Return the [x, y] coordinate for the center point of the cell that contains the specified text.  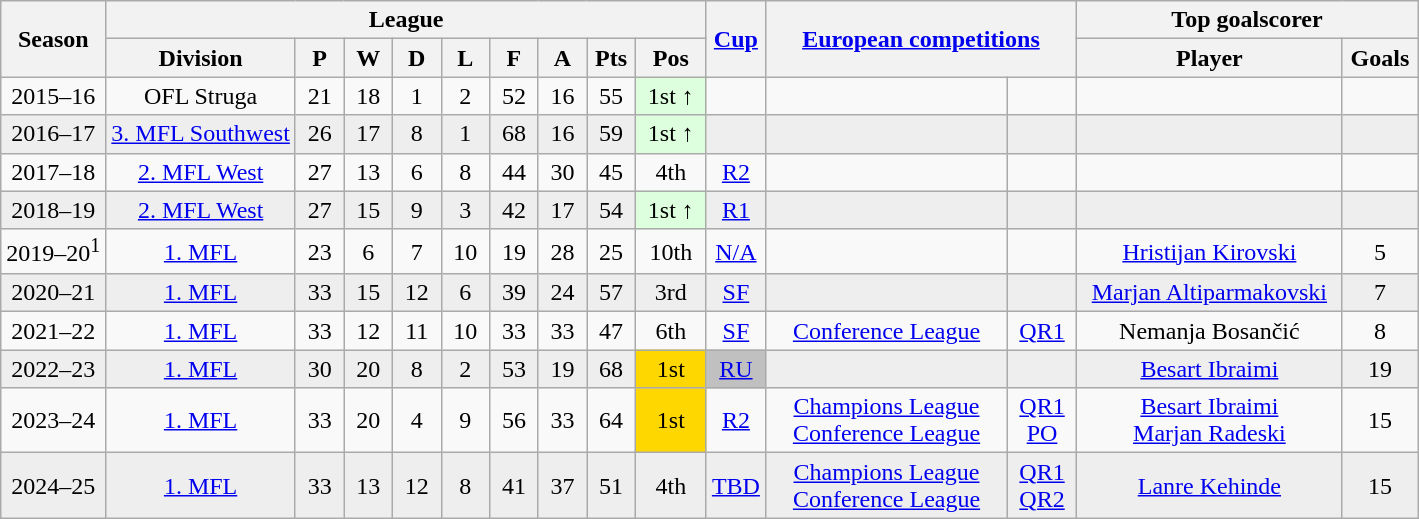
A [562, 58]
2019–201 [54, 252]
57 [612, 293]
4 [416, 420]
Goals [1380, 58]
P [320, 58]
24 [562, 293]
D [416, 58]
RU [736, 369]
55 [612, 96]
European competitions [920, 39]
Season [54, 39]
2016–17 [54, 134]
Pts [612, 58]
2023–24 [54, 420]
Besart Ibraimi [1209, 369]
51 [612, 486]
Hristijan Kirovski [1209, 252]
39 [514, 293]
2024–25 [54, 486]
W [368, 58]
23 [320, 252]
R1 [736, 210]
64 [612, 420]
2018–19 [54, 210]
2020–21 [54, 293]
37 [562, 486]
59 [612, 134]
2021–22 [54, 331]
Besart IbraimiMarjan Radeski [1209, 420]
45 [612, 172]
2022–23 [54, 369]
Top goalscorer [1246, 20]
3 [466, 210]
54 [612, 210]
TBD [736, 486]
5 [1380, 252]
OFL Struga [201, 96]
League [406, 20]
28 [562, 252]
11 [416, 331]
Conference League [886, 331]
Nemanja Bosančić [1209, 331]
Marjan Altiparmakovski [1209, 293]
25 [612, 252]
Cup [736, 39]
44 [514, 172]
QR1QR2 [1042, 486]
QR1 [1042, 331]
47 [612, 331]
26 [320, 134]
3rd [670, 293]
21 [320, 96]
QR1PO [1042, 420]
10th [670, 252]
3. MFL Southwest [201, 134]
F [514, 58]
2017–18 [54, 172]
6th [670, 331]
N/A [736, 252]
52 [514, 96]
2015–16 [54, 96]
41 [514, 486]
Pos [670, 58]
Player [1209, 58]
Division [201, 58]
18 [368, 96]
Lanre Kehinde [1209, 486]
L [466, 58]
42 [514, 210]
56 [514, 420]
53 [514, 369]
